Detect which cell encompasses the target text, then output its [x, y] center coordinate. 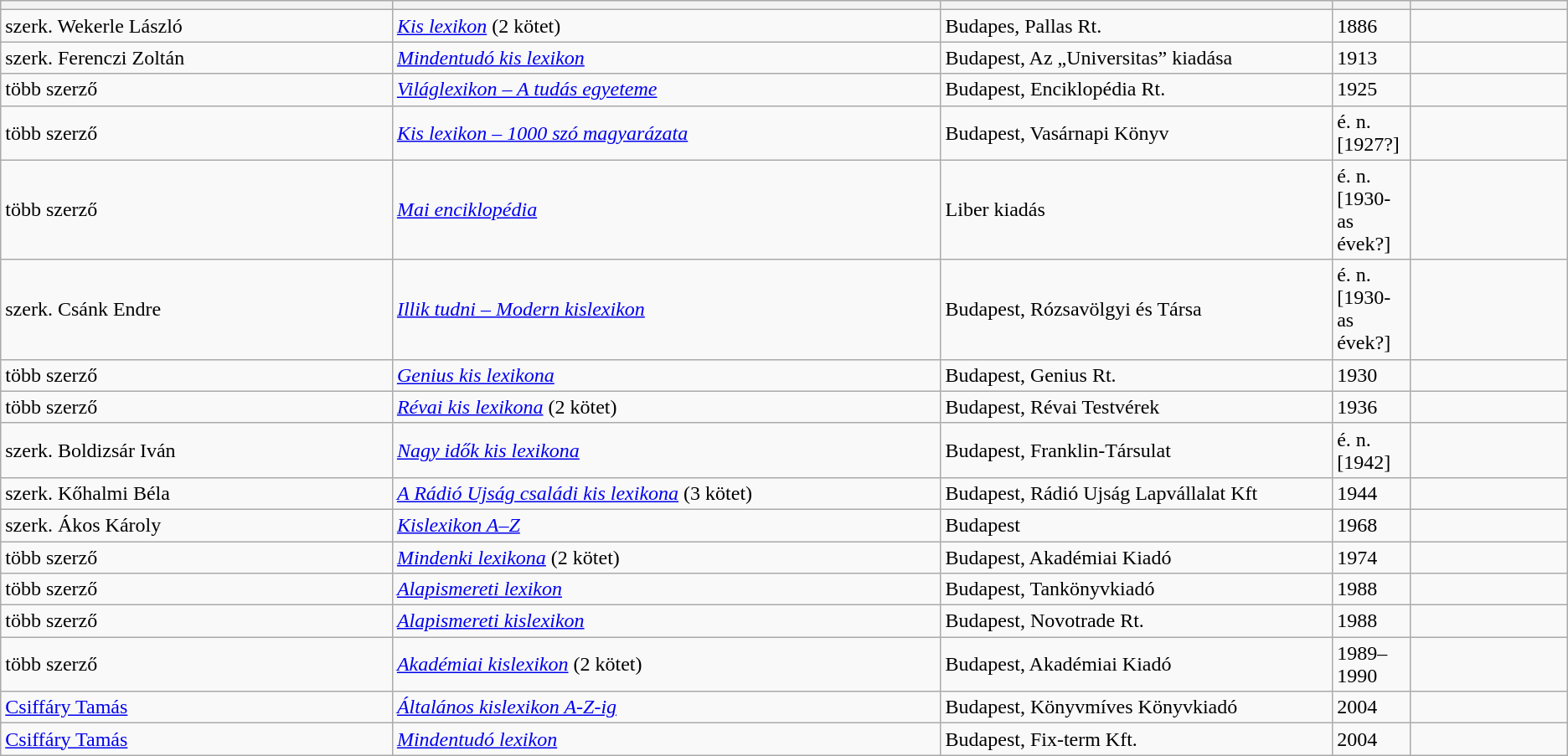
Alapismereti kislexikon [667, 621]
Budapest, Fix-term Kft. [1137, 739]
Budapest, Franklin-Társulat [1137, 450]
A Rádió Ujság családi kis lexikona (3 kötet) [667, 493]
Budapest, Vasárnapi Könyv [1137, 132]
Mai enciklopédia [667, 209]
1944 [1372, 493]
é. n. [1927?] [1372, 132]
Budapest, Könyvmíves Könyvkiadó [1137, 707]
Budapes, Pallas Rt. [1137, 26]
Mindentudó lexikon [667, 739]
Kis lexikon – 1000 szó magyarázata [667, 132]
Budapest [1137, 525]
szerk. Csánk Endre [197, 310]
1974 [1372, 557]
Budapest, Az „Universitas” kiadása [1137, 58]
Budapest, Révai Testvérek [1137, 407]
1925 [1372, 90]
Révai kis lexikona (2 kötet) [667, 407]
Liber kiadás [1137, 209]
szerk. Ferenczi Zoltán [197, 58]
Nagy idők kis lexikona [667, 450]
Budapest, Tankönyvkiadó [1137, 589]
Budapest, Genius Rt. [1137, 375]
Budapest, Rózsavölgyi és Társa [1137, 310]
1930 [1372, 375]
Budapest, Rádió Ujság Lapvállalat Kft [1137, 493]
Akadémiai kislexikon (2 kötet) [667, 665]
Budapest, Enciklopédia Rt. [1137, 90]
1913 [1372, 58]
1968 [1372, 525]
Általános kislexikon A-Z-ig [667, 707]
Genius kis lexikona [667, 375]
szerk. Wekerle László [197, 26]
é. n. [1942] [1372, 450]
szerk. Boldizsár Iván [197, 450]
Kis lexikon (2 kötet) [667, 26]
szerk. Kőhalmi Béla [197, 493]
1989–1990 [1372, 665]
Mindentudó kis lexikon [667, 58]
szerk. Ákos Károly [197, 525]
Budapest, Novotrade Rt. [1137, 621]
Alapismereti lexikon [667, 589]
Mindenki lexikona (2 kötet) [667, 557]
Illik tudni – Modern kislexikon [667, 310]
Kislexikon A–Z [667, 525]
1936 [1372, 407]
1886 [1372, 26]
Világlexikon – A tudás egyeteme [667, 90]
